Identify which cell holds the provided text, then report its (x, y) central coordinate. 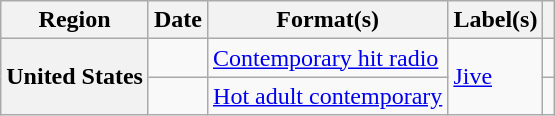
Jive (496, 77)
Format(s) (328, 20)
Contemporary hit radio (328, 58)
Label(s) (496, 20)
Hot adult contemporary (328, 96)
Region (75, 20)
United States (75, 77)
Date (178, 20)
